For the text-containing cell, return its midpoint in (X, Y) coordinate format. 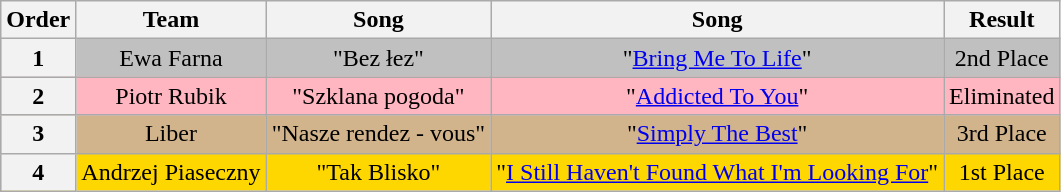
"Simply The Best" (718, 134)
"Tak Blisko" (378, 172)
1st Place (1002, 172)
2 (38, 96)
Order (38, 20)
"Szklana pogoda" (378, 96)
Team (171, 20)
3 (38, 134)
"Addicted To You" (718, 96)
"Nasze rendez - vous" (378, 134)
Result (1002, 20)
Liber (171, 134)
4 (38, 172)
Piotr Rubik (171, 96)
"I Still Haven't Found What I'm Looking For" (718, 172)
2nd Place (1002, 58)
Ewa Farna (171, 58)
"Bez łez" (378, 58)
Eliminated (1002, 96)
Andrzej Piaseczny (171, 172)
3rd Place (1002, 134)
"Bring Me To Life" (718, 58)
1 (38, 58)
